For the text-containing cell, return its midpoint in [X, Y] coordinate format. 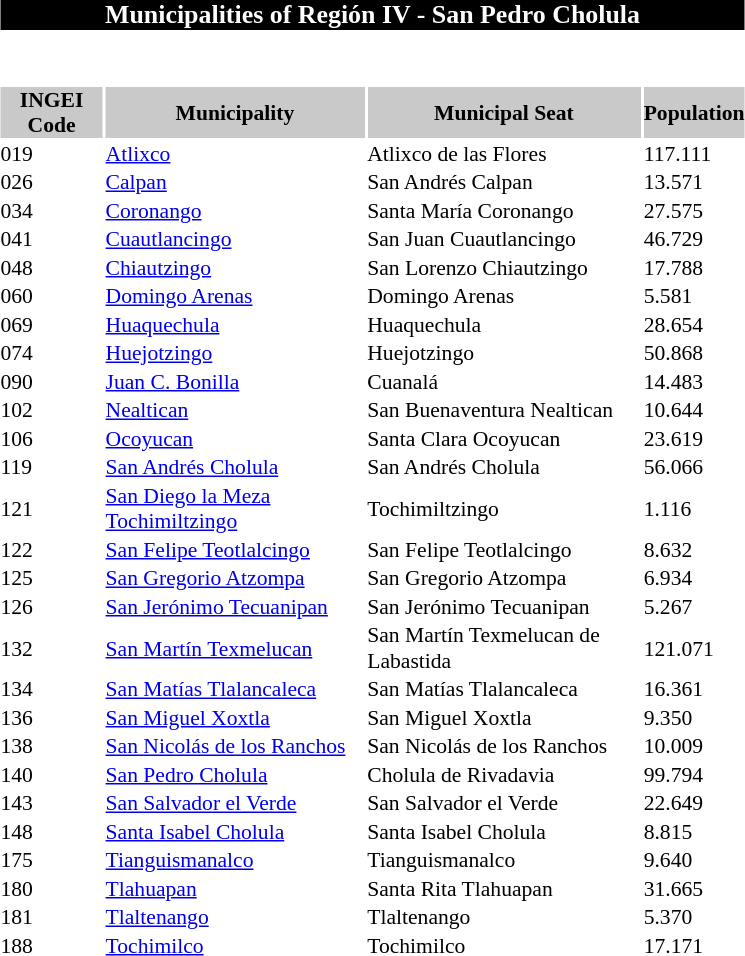
Coronango [236, 211]
Santa Clara Ocoyucan [504, 439]
Santa Rita Tlahuapan [504, 889]
27.575 [694, 211]
6.934 [694, 579]
46.729 [694, 239]
175 [51, 861]
121 [51, 508]
San Lorenzo Chiautzingo [504, 268]
Municipality [236, 112]
Santa María Coronango [504, 211]
074 [51, 353]
126 [51, 607]
50.868 [694, 353]
Tochimiltzingo [504, 508]
9.350 [694, 718]
106 [51, 439]
069 [51, 325]
5.370 [694, 917]
119 [51, 467]
22.649 [694, 803]
5.267 [694, 607]
026 [51, 183]
17.788 [694, 268]
28.654 [694, 325]
134 [51, 689]
117.111 [694, 154]
Cuautlancingo [236, 239]
56.066 [694, 467]
8.815 [694, 832]
13.571 [694, 183]
Atlixco de las Flores [504, 154]
122 [51, 550]
148 [51, 832]
31.665 [694, 889]
San Buenaventura Nealtican [504, 411]
INGEI Code [51, 112]
136 [51, 718]
9.640 [694, 861]
San Diego la Meza Tochimiltzingo [236, 508]
10.644 [694, 411]
041 [51, 239]
Calpan [236, 183]
Municipalities of Región IV - San Pedro Cholula [372, 15]
125 [51, 579]
Cuanalá [504, 382]
Municipal Seat [504, 112]
181 [51, 917]
14.483 [694, 382]
Nealtican [236, 411]
143 [51, 803]
5.581 [694, 297]
San Andrés Calpan [504, 183]
180 [51, 889]
Ocoyucan [236, 439]
Tlahuapan [236, 889]
Chiautzingo [236, 268]
San Martín Texmelucan de Labastida [504, 648]
060 [51, 297]
99.794 [694, 775]
140 [51, 775]
San Pedro Cholula [236, 775]
Cholula de Rivadavia [504, 775]
121.071 [694, 648]
Juan C. Bonilla [236, 382]
090 [51, 382]
Population [694, 112]
10.009 [694, 747]
102 [51, 411]
Atlixco [236, 154]
048 [51, 268]
San Martín Texmelucan [236, 648]
034 [51, 211]
019 [51, 154]
23.619 [694, 439]
8.632 [694, 550]
1.116 [694, 508]
132 [51, 648]
138 [51, 747]
San Juan Cuautlancingo [504, 239]
16.361 [694, 689]
